From the cell containing the given text, extract its center point as (X, Y) coordinate. 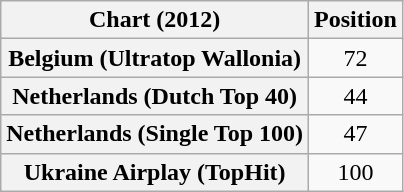
44 (356, 96)
72 (356, 58)
Netherlands (Single Top 100) (155, 134)
Netherlands (Dutch Top 40) (155, 96)
Ukraine Airplay (TopHit) (155, 172)
Chart (2012) (155, 20)
47 (356, 134)
Belgium (Ultratop Wallonia) (155, 58)
100 (356, 172)
Position (356, 20)
